Extract the [X, Y] coordinate from the center of the cell holding the provided text.  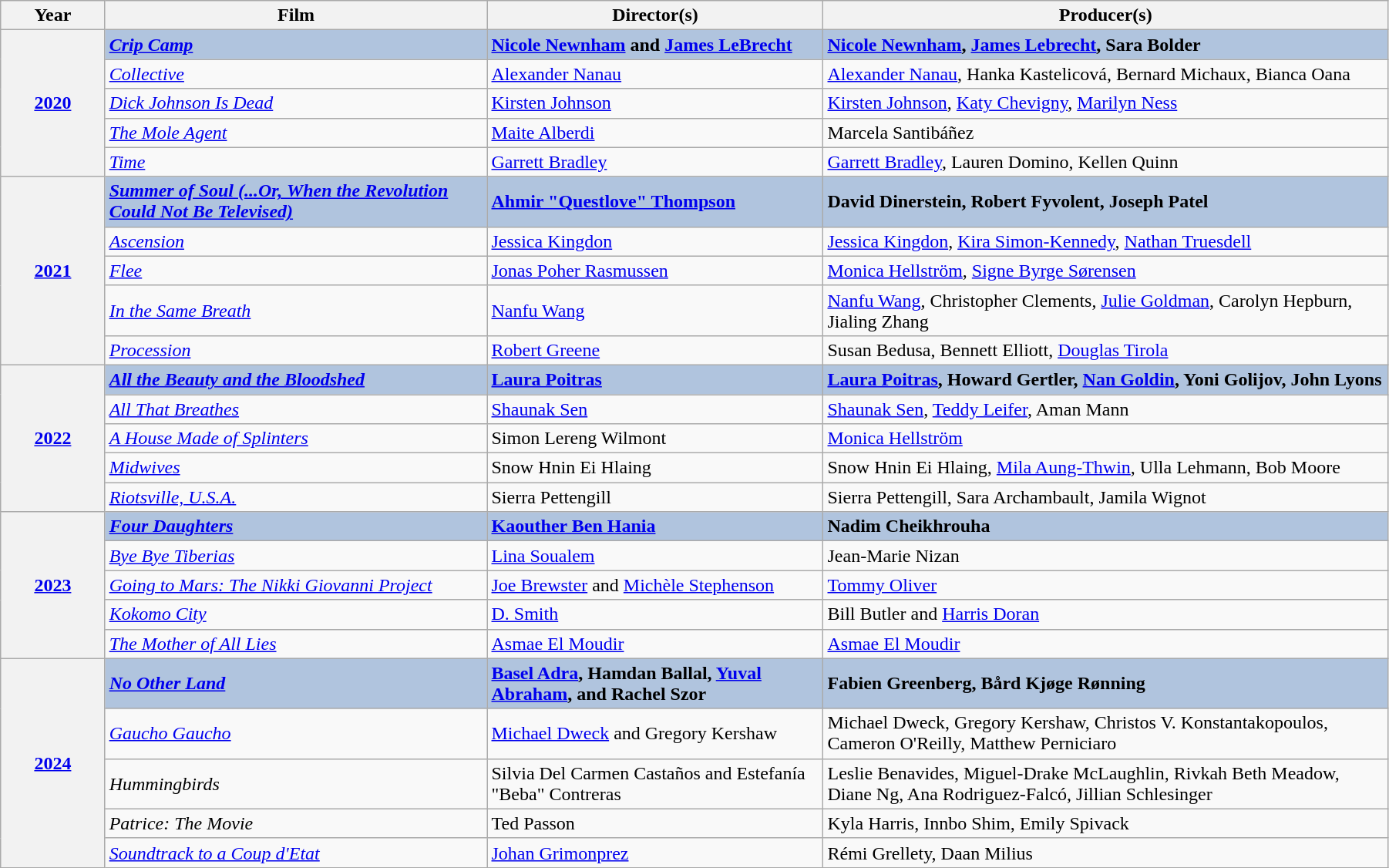
Robert Greene [655, 350]
Year [52, 15]
Laura Poitras, Howard Gertler, Nan Goldin, Yoni Golijov, John Lyons [1105, 379]
Susan Bedusa, Bennett Elliott, Douglas Tirola [1105, 350]
Jonas Poher Rasmussen [655, 271]
Monica Hellström [1105, 439]
Gaucho Gaucho [296, 734]
Nanfu Wang, Christopher Clements, Julie Goldman, Carolyn Hepburn, Jialing Zhang [1105, 310]
Simon Lereng Wilmont [655, 439]
Crip Camp [296, 45]
Shaunak Sen [655, 409]
2022 [52, 438]
Ahmir "Questlove" Thompson [655, 202]
Hummingbirds [296, 783]
Lina Soualem [655, 556]
Nadim Cheikhrouha [1105, 527]
Jessica Kingdon [655, 241]
Kokomo City [296, 614]
Riotsville, U.S.A. [296, 497]
David Dinerstein, Robert Fyvolent, Joseph Patel [1105, 202]
Producer(s) [1105, 15]
Garrett Bradley [655, 162]
Ascension [296, 241]
Sierra Pettengill, Sara Archambault, Jamila Wignot [1105, 497]
No Other Land [296, 683]
Going to Mars: The Nikki Giovanni Project [296, 585]
2021 [52, 271]
Alexander Nanau [655, 74]
Silvia Del Carmen Castaños and Estefanía "Beba" Contreras [655, 783]
Nicole Newnham and James LeBrecht [655, 45]
Jessica Kingdon, Kira Simon-Kennedy, Nathan Truesdell [1105, 241]
Collective [296, 74]
Shaunak Sen, Teddy Leifer, Aman Mann [1105, 409]
2024 [52, 763]
Snow Hnin Ei Hlaing, Mila Aung-Thwin, Ulla Lehmann, Bob Moore [1105, 468]
The Mole Agent [296, 133]
Soundtrack to a Coup d'Etat [296, 853]
Bill Butler and Harris Doran [1105, 614]
Bye Bye Tiberias [296, 556]
Kirsten Johnson, Katy Chevigny, Marilyn Ness [1105, 103]
Patrice: The Movie [296, 823]
D. Smith [655, 614]
Fabien Greenberg, Bård Kjøge Rønning [1105, 683]
Kaouther Ben Hania [655, 527]
Kyla Harris, Innbo Shim, Emily Spivack [1105, 823]
Jean-Marie Nizan [1105, 556]
Dick Johnson Is Dead [296, 103]
Nanfu Wang [655, 310]
The Mother of All Lies [296, 644]
Film [296, 15]
Alexander Nanau, Hanka Kastelicová, Bernard Michaux, Bianca Oana [1105, 74]
2020 [52, 103]
Kirsten Johnson [655, 103]
2023 [52, 585]
Time [296, 162]
Rémi Grellety, Daan Milius [1105, 853]
Snow Hnin Ei Hlaing [655, 468]
Nicole Newnham, James Lebrecht, Sara Bolder [1105, 45]
Tommy Oliver [1105, 585]
Monica Hellström, Signe Byrge Sørensen [1105, 271]
Michael Dweck and Gregory Kershaw [655, 734]
Basel Adra, Hamdan Ballal, Yuval Abraham, and Rachel Szor [655, 683]
Summer of Soul (...Or, When the Revolution Could Not Be Televised) [296, 202]
All the Beauty and the Bloodshed [296, 379]
Procession [296, 350]
Ted Passon [655, 823]
Marcela Santibáñez [1105, 133]
All That Breathes [296, 409]
In the Same Breath [296, 310]
A House Made of Splinters [296, 439]
Johan Grimonprez [655, 853]
Joe Brewster and Michèle Stephenson [655, 585]
Director(s) [655, 15]
Michael Dweck, Gregory Kershaw, Christos V. Konstantakopoulos, Cameron O'Reilly, Matthew Perniciaro [1105, 734]
Flee [296, 271]
Sierra Pettengill [655, 497]
Leslie Benavides, Miguel-Drake McLaughlin, Rivkah Beth Meadow, Diane Ng, Ana Rodriguez-Falcó, Jillian Schlesinger [1105, 783]
Midwives [296, 468]
Four Daughters [296, 527]
Garrett Bradley, Lauren Domino, Kellen Quinn [1105, 162]
Laura Poitras [655, 379]
Maite Alberdi [655, 133]
